Search for the cell housing the specified text and yield its (X, Y) center coordinate. 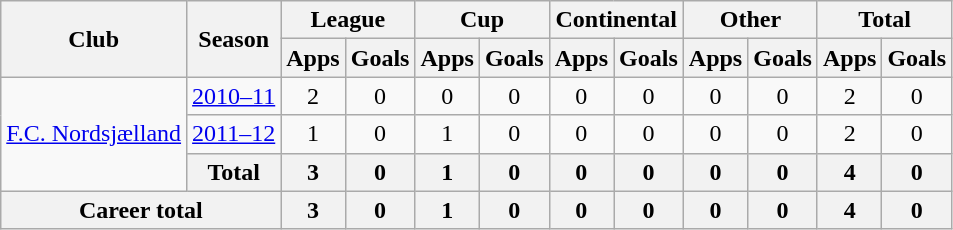
Other (750, 20)
Season (234, 39)
Career total (141, 210)
Continental (616, 20)
Cup (482, 20)
F.C. Nordsjælland (94, 134)
League (348, 20)
2011–12 (234, 134)
Club (94, 39)
2010–11 (234, 96)
